Search for the cell housing the specified text and yield its [x, y] center coordinate. 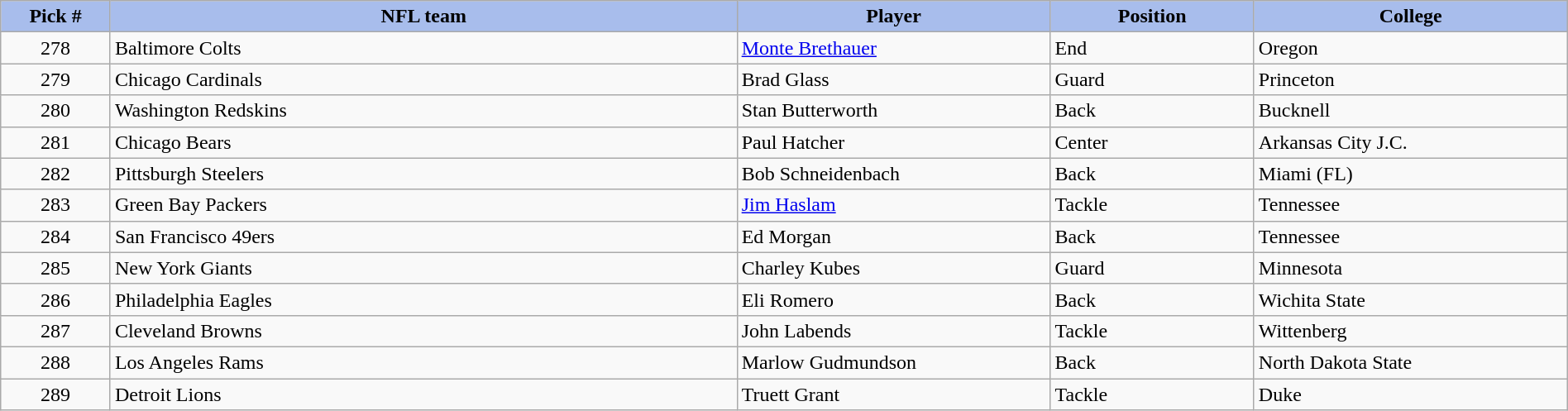
284 [56, 237]
John Labends [893, 331]
Cleveland Browns [423, 331]
Stan Butterworth [893, 111]
Washington Redskins [423, 111]
Green Bay Packers [423, 205]
281 [56, 142]
286 [56, 299]
New York Giants [423, 268]
285 [56, 268]
Bucknell [1411, 111]
279 [56, 79]
Jim Haslam [893, 205]
Oregon [1411, 48]
Detroit Lions [423, 394]
289 [56, 394]
Chicago Bears [423, 142]
Miami (FL) [1411, 174]
283 [56, 205]
San Francisco 49ers [423, 237]
Truett Grant [893, 394]
Arkansas City J.C. [1411, 142]
282 [56, 174]
Brad Glass [893, 79]
Center [1152, 142]
Duke [1411, 394]
Princeton [1411, 79]
Player [893, 17]
278 [56, 48]
Los Angeles Rams [423, 362]
Bob Schneidenbach [893, 174]
Ed Morgan [893, 237]
Paul Hatcher [893, 142]
Marlow Gudmundson [893, 362]
NFL team [423, 17]
280 [56, 111]
Wittenberg [1411, 331]
College [1411, 17]
Baltimore Colts [423, 48]
Chicago Cardinals [423, 79]
Wichita State [1411, 299]
End [1152, 48]
Philadelphia Eagles [423, 299]
287 [56, 331]
Pick # [56, 17]
Minnesota [1411, 268]
Eli Romero [893, 299]
North Dakota State [1411, 362]
288 [56, 362]
Charley Kubes [893, 268]
Position [1152, 17]
Pittsburgh Steelers [423, 174]
Monte Brethauer [893, 48]
